Return the (X, Y) coordinate for the center point of the cell that contains the specified text.  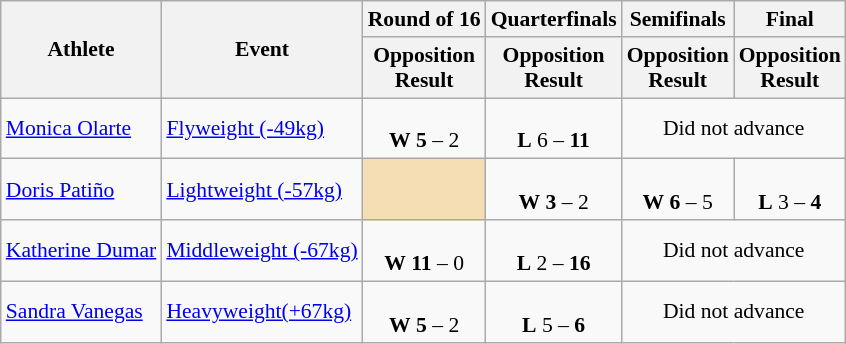
L 5 – 6 (554, 312)
W 6 – 5 (678, 190)
Lightweight (-57kg) (262, 190)
Heavyweight(+67kg) (262, 312)
W 11 – 0 (424, 250)
Doris Patiño (82, 190)
Athlete (82, 50)
L 6 – 11 (554, 128)
Middleweight (-67kg) (262, 250)
Monica Olarte (82, 128)
Event (262, 50)
Semifinals (678, 19)
Flyweight (-49kg) (262, 128)
Quarterfinals (554, 19)
Final (790, 19)
W 3 – 2 (554, 190)
L 3 – 4 (790, 190)
Katherine Dumar (82, 250)
L 2 – 16 (554, 250)
Sandra Vanegas (82, 312)
Round of 16 (424, 19)
